Search for the cell housing the specified text and yield its (x, y) center coordinate. 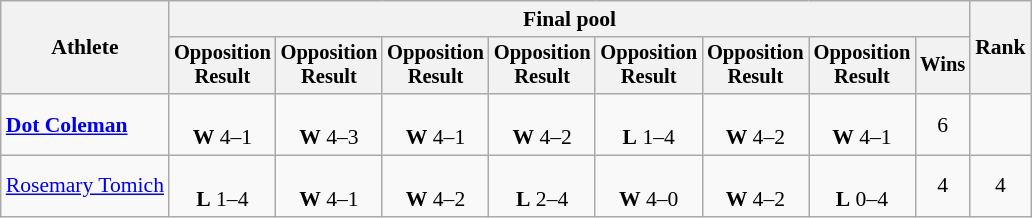
W 4–0 (648, 186)
L 2–4 (542, 186)
Dot Coleman (85, 124)
6 (942, 124)
Final pool (570, 19)
Rosemary Tomich (85, 186)
W 4–3 (330, 124)
Wins (942, 66)
L 0–4 (862, 186)
Athlete (85, 48)
Rank (1000, 48)
